Scan for the cell matching the given text and deliver its (x, y) coordinate at center. 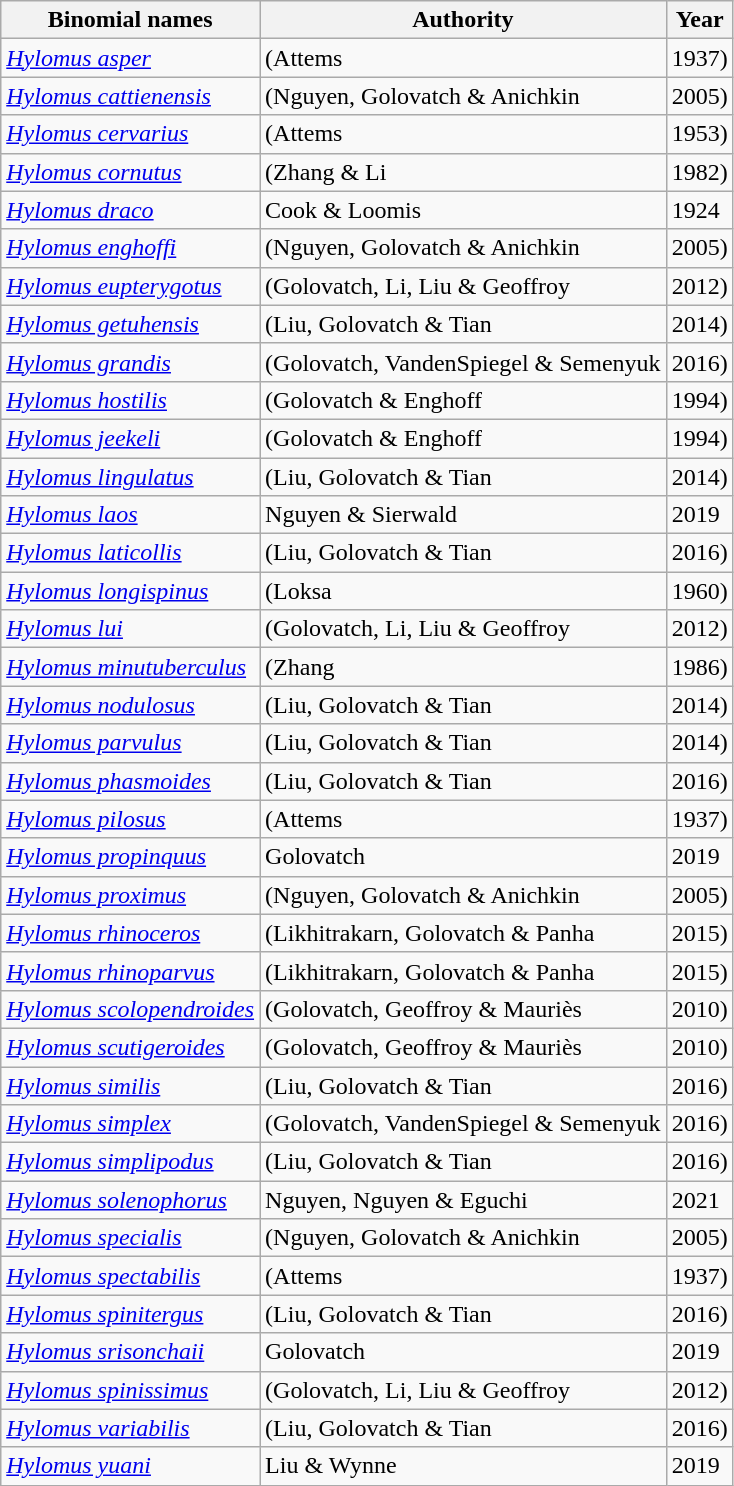
Hylomus eupterygotus (130, 286)
1982) (700, 172)
Hylomus getuhensis (130, 324)
Hylomus cervarius (130, 134)
Hylomus jeekeli (130, 438)
Hylomus nodulosus (130, 705)
Hylomus similis (130, 1085)
Nguyen & Sierwald (464, 515)
Hylomus yuani (130, 1466)
Hylomus lui (130, 629)
1924 (700, 210)
Hylomus scolopendroides (130, 1009)
2021 (700, 1200)
Hylomus rhinoceros (130, 933)
1960) (700, 591)
1953) (700, 134)
Hylomus scutigeroides (130, 1047)
Hylomus phasmoides (130, 781)
Hylomus cattienensis (130, 96)
Hylomus pilosus (130, 819)
Hylomus solenophorus (130, 1200)
1986) (700, 667)
Hylomus enghoffi (130, 248)
Authority (464, 20)
Hylomus asper (130, 58)
Hylomus longispinus (130, 591)
(Zhang & Li (464, 172)
Hylomus variabilis (130, 1428)
Hylomus hostilis (130, 400)
Hylomus minutuberculus (130, 667)
Hylomus spectabilis (130, 1276)
Hylomus srisonchaii (130, 1352)
Hylomus cornutus (130, 172)
Hylomus specialis (130, 1238)
Hylomus spinitergus (130, 1314)
(Loksa (464, 591)
Hylomus simplipodus (130, 1162)
Hylomus lingulatus (130, 477)
Liu & Wynne (464, 1466)
Hylomus grandis (130, 362)
Binomial names (130, 20)
Hylomus proximus (130, 895)
Hylomus draco (130, 210)
Year (700, 20)
(Zhang (464, 667)
Hylomus rhinoparvus (130, 971)
Hylomus spinissimus (130, 1390)
Cook & Loomis (464, 210)
Hylomus laos (130, 515)
Hylomus propinquus (130, 857)
Hylomus laticollis (130, 553)
Nguyen, Nguyen & Eguchi (464, 1200)
Hylomus simplex (130, 1124)
Hylomus parvulus (130, 743)
